Capture the cell that displays the provided text and extract its (x, y) central coordinate. 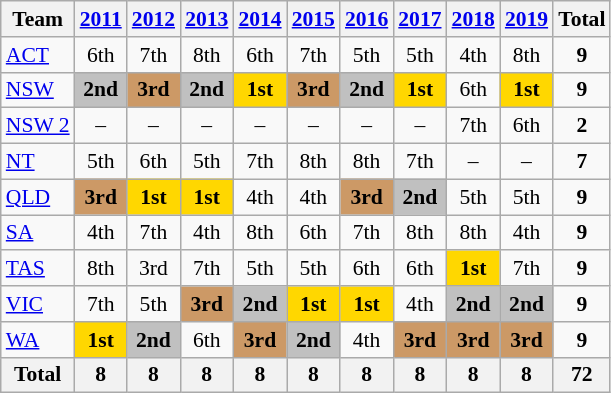
ACT (38, 55)
QLD (38, 197)
72 (582, 375)
VIC (38, 304)
NSW 2 (38, 126)
2 (582, 126)
TAS (38, 269)
2014 (260, 19)
Team (38, 19)
2015 (314, 19)
2013 (206, 19)
2016 (366, 19)
2017 (420, 19)
2019 (526, 19)
WA (38, 340)
2011 (101, 19)
2012 (154, 19)
7 (582, 162)
2018 (474, 19)
SA (38, 233)
NT (38, 162)
NSW (38, 90)
